Find where the given text appears and provide that cell's center as [X, Y] coordinate. 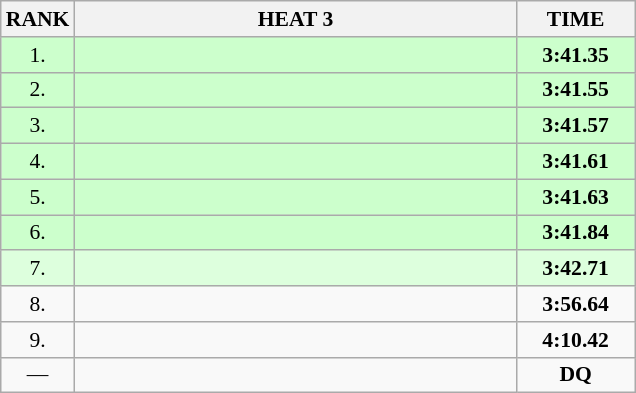
3:41.84 [576, 233]
3:41.63 [576, 197]
3:41.57 [576, 126]
2. [38, 90]
RANK [38, 19]
3:42.71 [576, 269]
3:41.61 [576, 162]
6. [38, 233]
1. [38, 55]
5. [38, 197]
3:56.64 [576, 304]
4:10.42 [576, 340]
4. [38, 162]
TIME [576, 19]
— [38, 375]
8. [38, 304]
DQ [576, 375]
3:41.35 [576, 55]
HEAT 3 [295, 19]
3. [38, 126]
7. [38, 269]
9. [38, 340]
3:41.55 [576, 90]
